Search for the cell housing the specified text and yield its (x, y) center coordinate. 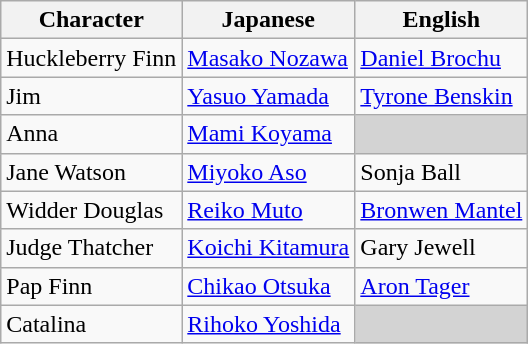
Gary Jewell (442, 248)
Koichi Kitamura (268, 248)
Tyrone Benskin (442, 96)
Daniel Brochu (442, 58)
Chikao Otsuka (268, 286)
Japanese (268, 20)
Judge Thatcher (92, 248)
Jane Watson (92, 172)
Jim (92, 96)
Rihoko Yoshida (268, 324)
Widder Douglas (92, 210)
Catalina (92, 324)
Yasuo Yamada (268, 96)
Mami Koyama (268, 134)
Pap Finn (92, 286)
Anna (92, 134)
Reiko Muto (268, 210)
Bronwen Mantel (442, 210)
Miyoko Aso (268, 172)
English (442, 20)
Masako Nozawa (268, 58)
Huckleberry Finn (92, 58)
Character (92, 20)
Aron Tager (442, 286)
Sonja Ball (442, 172)
